Capture the cell that displays the provided text and extract its [X, Y] central coordinate. 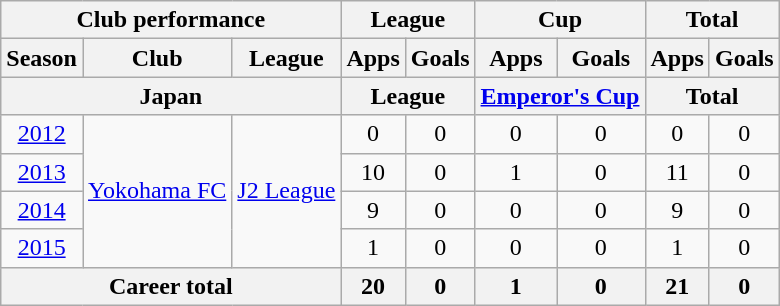
20 [373, 286]
10 [373, 172]
J2 League [286, 191]
Club [156, 58]
2013 [42, 172]
Japan [171, 96]
Club performance [171, 20]
2015 [42, 248]
Cup [560, 20]
2014 [42, 210]
Emperor's Cup [560, 96]
Yokohama FC [156, 191]
Career total [171, 286]
21 [677, 286]
11 [677, 172]
Season [42, 58]
2012 [42, 134]
